Pinpoint the cell where the given text exists, returning its (x, y) midpoint coordinate. 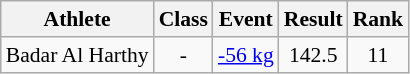
- (184, 55)
-56 kg (246, 55)
Badar Al Harthy (78, 55)
Athlete (78, 19)
Class (184, 19)
142.5 (314, 55)
Result (314, 19)
Rank (378, 19)
11 (378, 55)
Event (246, 19)
